From the cell containing the given text, extract its center point as [x, y] coordinate. 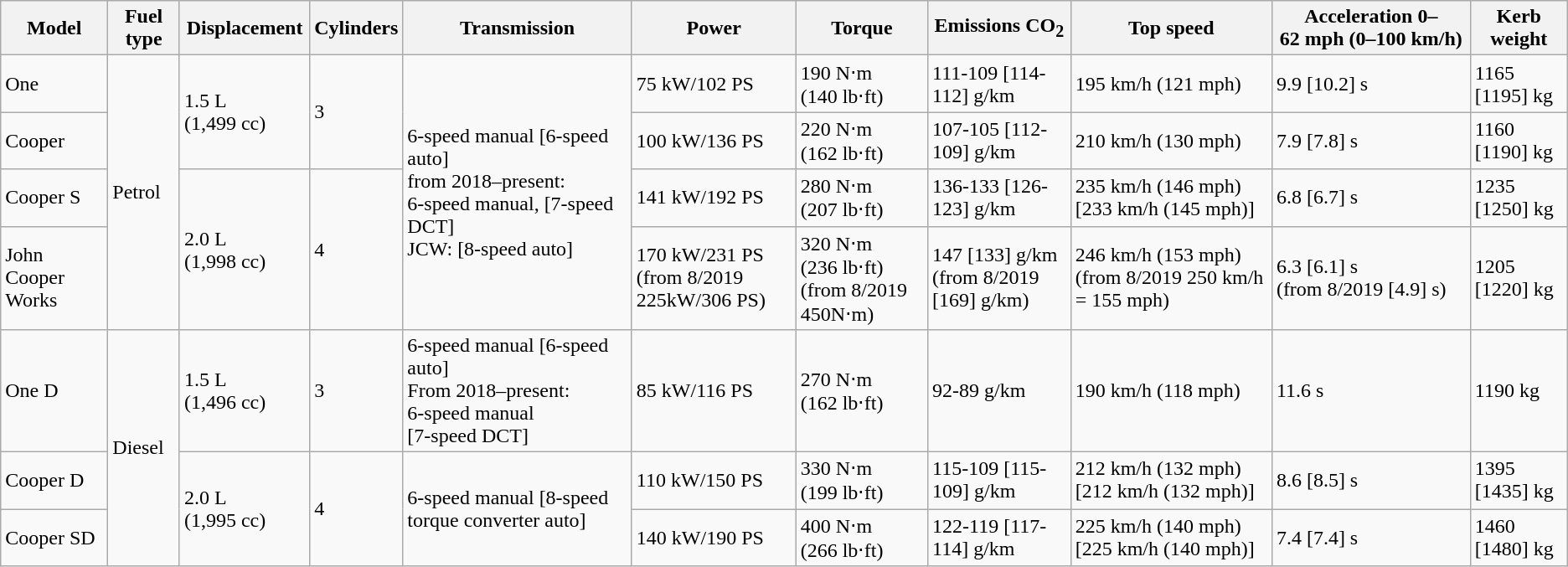
400 N⋅m (266 lb⋅ft) [861, 538]
1395 [1435] kg [1519, 481]
246 km/h (153 mph)(from 8/2019 250 km/h = 155 mph) [1171, 278]
1165 [1195] kg [1519, 84]
Cooper S [54, 198]
195 km/h (121 mph) [1171, 84]
2.0 L (1,998 cc) [245, 250]
136-133 [126-123] g/km [1000, 198]
1.5 L (1,499 cc) [245, 112]
1160 [1190] kg [1519, 141]
115-109 [115-109] g/km [1000, 481]
140 kW/190 PS [714, 538]
110 kW/150 PS [714, 481]
190 km/h (118 mph) [1171, 391]
Acceleration 0–62 mph (0–100 km/h) [1370, 28]
Model [54, 28]
1190 kg [1519, 391]
Transmission [518, 28]
280 N⋅m (207 lb⋅ft) [861, 198]
320 N⋅m (236 lb⋅ft)(from 8/2019 450N⋅m) [861, 278]
100 kW/136 PS [714, 141]
6-speed manual [6-speed auto]From 2018–present:6-speed manual[7-speed DCT] [518, 391]
Cooper SD [54, 538]
Cooper D [54, 481]
7.4 [7.4] s [1370, 538]
2.0 L (1,995 cc) [245, 509]
Displacement [245, 28]
330 N⋅m (199 lb⋅ft) [861, 481]
11.6 s [1370, 391]
7.9 [7.8] s [1370, 141]
6.3 [6.1] s(from 8/2019 [4.9] s) [1370, 278]
235 km/h (146 mph) [233 km/h (145 mph)] [1171, 198]
141 kW/192 PS [714, 198]
1460 [1480] kg [1519, 538]
85 kW/116 PS [714, 391]
Torque [861, 28]
John Cooper Works [54, 278]
92-89 g/km [1000, 391]
225 km/h (140 mph) [225 km/h (140 mph)] [1171, 538]
Fuel type [144, 28]
75 kW/102 PS [714, 84]
1.5 L (1,496 cc) [245, 391]
9.9 [10.2] s [1370, 84]
Cylinders [357, 28]
1235 [1250] kg [1519, 198]
107-105 [112-109] g/km [1000, 141]
1205 [1220] kg [1519, 278]
Petrol [144, 193]
190 N⋅m (140 lb⋅ft) [861, 84]
Emissions CO2 [1000, 28]
210 km/h (130 mph) [1171, 141]
Top speed [1171, 28]
270 N⋅m (162 lb⋅ft) [861, 391]
6.8 [6.7] s [1370, 198]
122-119 [117-114] g/km [1000, 538]
111-109 [114-112] g/km [1000, 84]
6-speed manual [8-speed torque converter auto] [518, 509]
Diesel [144, 448]
Power [714, 28]
8.6 [8.5] s [1370, 481]
147 [133] g/km(from 8/2019 [169] g/km) [1000, 278]
212 km/h (132 mph) [212 km/h (132 mph)] [1171, 481]
One [54, 84]
Kerb weight [1519, 28]
220 N⋅m (162 lb⋅ft) [861, 141]
Cooper [54, 141]
170 kW/231 PS(from 8/2019 225kW/306 PS) [714, 278]
6-speed manual [6-speed auto]from 2018–present:6-speed manual, [7-speed DCT]JCW: [8-speed auto] [518, 193]
One D [54, 391]
